From the cell containing the given text, extract its center point as [x, y] coordinate. 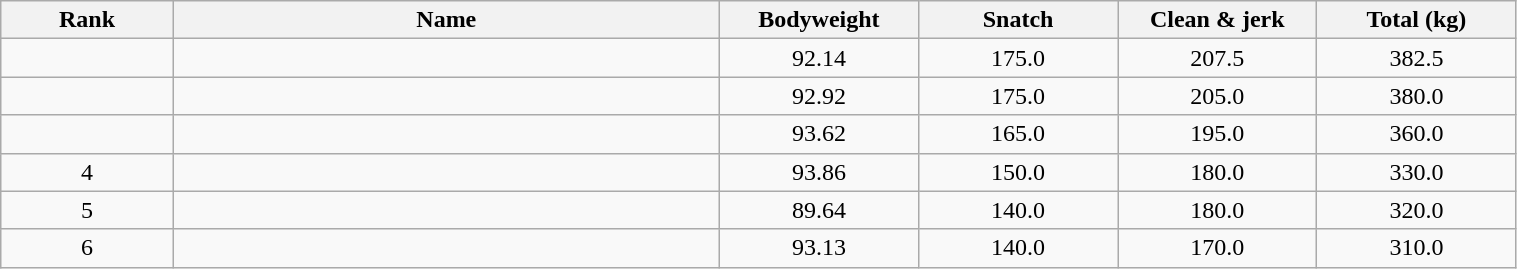
195.0 [1218, 134]
170.0 [1218, 248]
5 [87, 210]
310.0 [1416, 248]
382.5 [1416, 58]
207.5 [1218, 58]
93.13 [818, 248]
380.0 [1416, 96]
6 [87, 248]
Name [446, 20]
Clean & jerk [1218, 20]
92.14 [818, 58]
4 [87, 172]
205.0 [1218, 96]
Bodyweight [818, 20]
Rank [87, 20]
89.64 [818, 210]
150.0 [1018, 172]
93.86 [818, 172]
92.92 [818, 96]
93.62 [818, 134]
360.0 [1416, 134]
Snatch [1018, 20]
165.0 [1018, 134]
330.0 [1416, 172]
320.0 [1416, 210]
Total (kg) [1416, 20]
